Provide the [X, Y] coordinate of the cell's center where the given text is located.  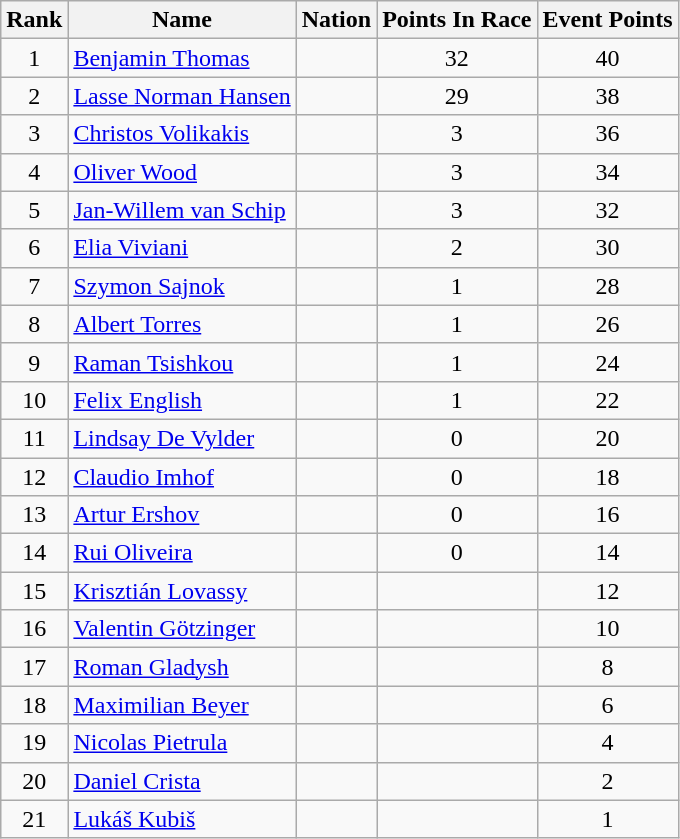
Daniel Crista [182, 781]
22 [608, 400]
Oliver Wood [182, 172]
Nicolas Pietrula [182, 743]
Rank [34, 20]
Valentin Götzinger [182, 629]
9 [34, 362]
34 [608, 172]
36 [608, 134]
28 [608, 286]
Nation [336, 20]
Maximilian Beyer [182, 705]
40 [608, 58]
Claudio Imhof [182, 477]
13 [34, 515]
21 [34, 819]
Points In Race [457, 20]
38 [608, 96]
29 [457, 96]
15 [34, 591]
Benjamin Thomas [182, 58]
30 [608, 248]
19 [34, 743]
5 [34, 210]
11 [34, 438]
Rui Oliveira [182, 553]
Elia Viviani [182, 248]
Lindsay De Vylder [182, 438]
Raman Tsishkou [182, 362]
Krisztián Lovassy [182, 591]
24 [608, 362]
26 [608, 324]
Szymon Sajnok [182, 286]
Albert Torres [182, 324]
Lasse Norman Hansen [182, 96]
7 [34, 286]
Roman Gladysh [182, 667]
Christos Volikakis [182, 134]
17 [34, 667]
Jan-Willem van Schip [182, 210]
Artur Ershov [182, 515]
Lukáš Kubiš [182, 819]
Name [182, 20]
Felix English [182, 400]
Event Points [608, 20]
